Output the (x, y) coordinate of the center of the cell containing the given text.  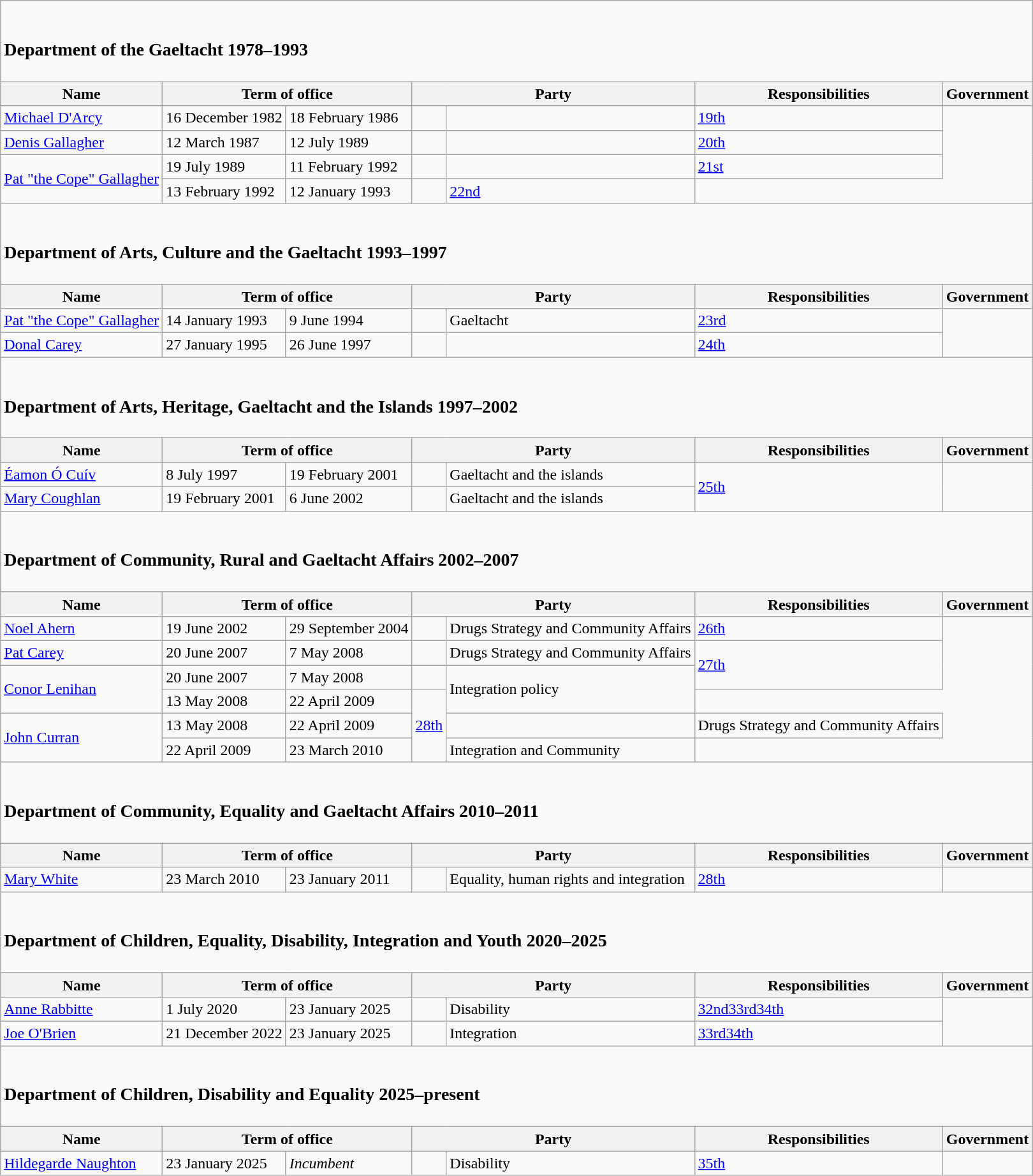
16 December 1982 (224, 118)
20th (819, 142)
Joe O'Brien (82, 1033)
John Curran (82, 738)
Conor Lenihan (82, 689)
12 July 1989 (349, 142)
26th (819, 628)
Hildegarde Naughton (82, 1163)
Department of Children, Equality, Disability, Integration and Youth 2020–2025 (516, 932)
Denis Gallagher (82, 142)
32nd33rd34th (819, 1009)
Integration and Community (570, 750)
6 June 2002 (349, 499)
Department of Children, Disability and Equality 2025–present (516, 1087)
Department of Arts, Culture and the Gaeltacht 1993–1997 (516, 244)
Incumbent (349, 1163)
Department of Arts, Heritage, Gaeltacht and the Islands 1997–2002 (516, 398)
11 February 1992 (349, 166)
Department of Community, Rural and Gaeltacht Affairs 2002–2007 (516, 551)
23rd (819, 321)
12 March 1987 (224, 142)
21 December 2022 (224, 1033)
22nd (570, 191)
18 February 1986 (349, 118)
Integration (570, 1033)
Equality, human rights and integration (570, 879)
Mary Coughlan (82, 499)
35th (819, 1163)
21st (819, 166)
12 January 1993 (349, 191)
26 June 1997 (349, 345)
Anne Rabbitte (82, 1009)
33rd34th (819, 1033)
Department of Community, Equality and Gaeltacht Affairs 2010–2011 (516, 802)
25th (819, 487)
19 June 2002 (224, 628)
19th (819, 118)
Pat Carey (82, 652)
9 June 1994 (349, 321)
8 July 1997 (224, 474)
Donal Carey (82, 345)
Integration policy (570, 689)
24th (819, 345)
27 January 1995 (224, 345)
1 July 2020 (224, 1009)
19 July 1989 (224, 166)
Department of the Gaeltacht 1978–1993 (516, 41)
27th (819, 665)
Mary White (82, 879)
14 January 1993 (224, 321)
Noel Ahern (82, 628)
Gaeltacht (570, 321)
13 February 1992 (224, 191)
23 January 2011 (349, 879)
Éamon Ó Cuív (82, 474)
Michael D'Arcy (82, 118)
29 September 2004 (349, 628)
